Pinpoint the cell where the given text exists, returning its [x, y] midpoint coordinate. 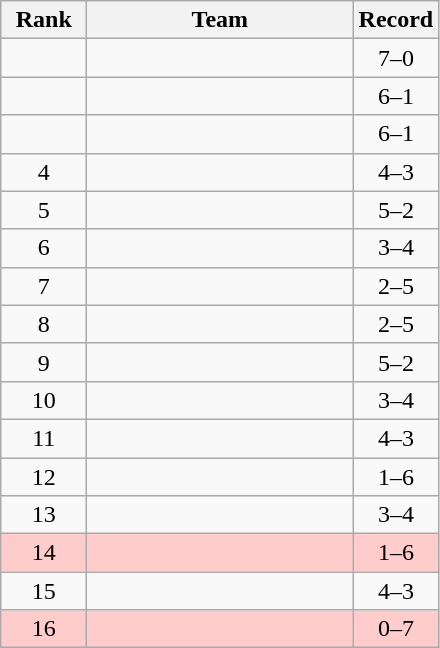
10 [44, 400]
11 [44, 438]
Team [220, 20]
13 [44, 515]
16 [44, 629]
4 [44, 172]
0–7 [396, 629]
7–0 [396, 58]
Record [396, 20]
15 [44, 591]
7 [44, 286]
12 [44, 477]
6 [44, 248]
14 [44, 553]
5 [44, 210]
9 [44, 362]
8 [44, 324]
Rank [44, 20]
